Output the (x, y) coordinate of the center of the cell containing the given text.  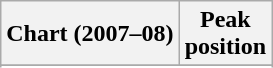
Peak position (225, 34)
Chart (2007–08) (90, 34)
